Determine the [X, Y] coordinate at the center of the cell enclosing the given text.  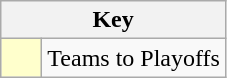
Teams to Playoffs [134, 58]
Key [114, 20]
